Identify which cell holds the provided text, then report its (X, Y) central coordinate. 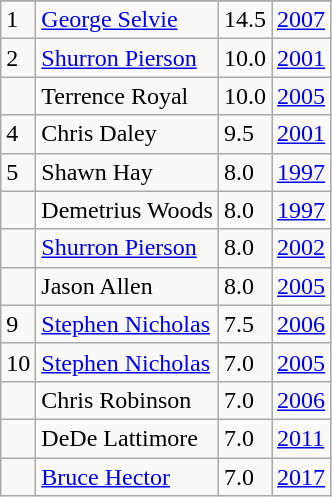
Demetrius Woods (128, 210)
Terrence Royal (128, 96)
10 (18, 362)
4 (18, 134)
7.5 (244, 324)
DeDe Lattimore (128, 438)
Chris Daley (128, 134)
2007 (302, 20)
Bruce Hector (128, 477)
2017 (302, 477)
Jason Allen (128, 286)
1 (18, 20)
14.5 (244, 20)
9.5 (244, 134)
2011 (302, 438)
2002 (302, 248)
George Selvie (128, 20)
2 (18, 58)
5 (18, 172)
Shawn Hay (128, 172)
Chris Robinson (128, 400)
9 (18, 324)
